Return the (X, Y) coordinate for the center point of the cell that contains the specified text.  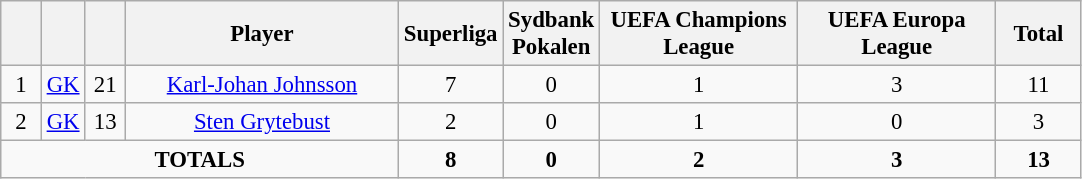
TOTALS (200, 160)
21 (106, 85)
7 (451, 85)
UEFA Champions League (699, 34)
8 (451, 160)
UEFA Europa League (897, 34)
Total (1039, 34)
11 (1039, 85)
Karl-Johan Johnsson (262, 85)
Sten Grytebust (262, 122)
Sydbank Pokalen (552, 34)
Superliga (451, 34)
Player (262, 34)
